Output the (x, y) coordinate of the center of the cell containing the given text.  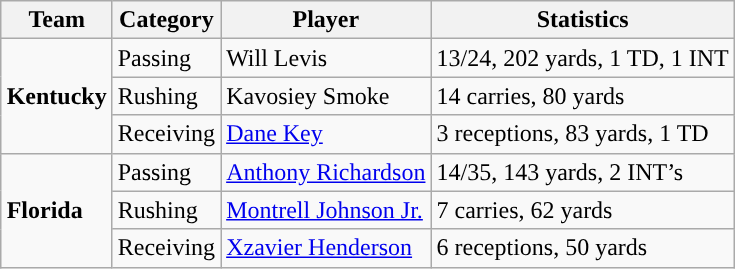
14 carries, 80 yards (582, 96)
Kavosiey Smoke (326, 96)
Montrell Johnson Jr. (326, 210)
Dane Key (326, 134)
6 receptions, 50 yards (582, 248)
Florida (56, 210)
3 receptions, 83 yards, 1 TD (582, 134)
14/35, 143 yards, 2 INT’s (582, 172)
Statistics (582, 20)
Team (56, 20)
Player (326, 20)
Xzavier Henderson (326, 248)
Anthony Richardson (326, 172)
7 carries, 62 yards (582, 210)
Kentucky (56, 96)
Will Levis (326, 58)
Category (166, 20)
13/24, 202 yards, 1 TD, 1 INT (582, 58)
